Return [x, y] of the center of cell containing provided text 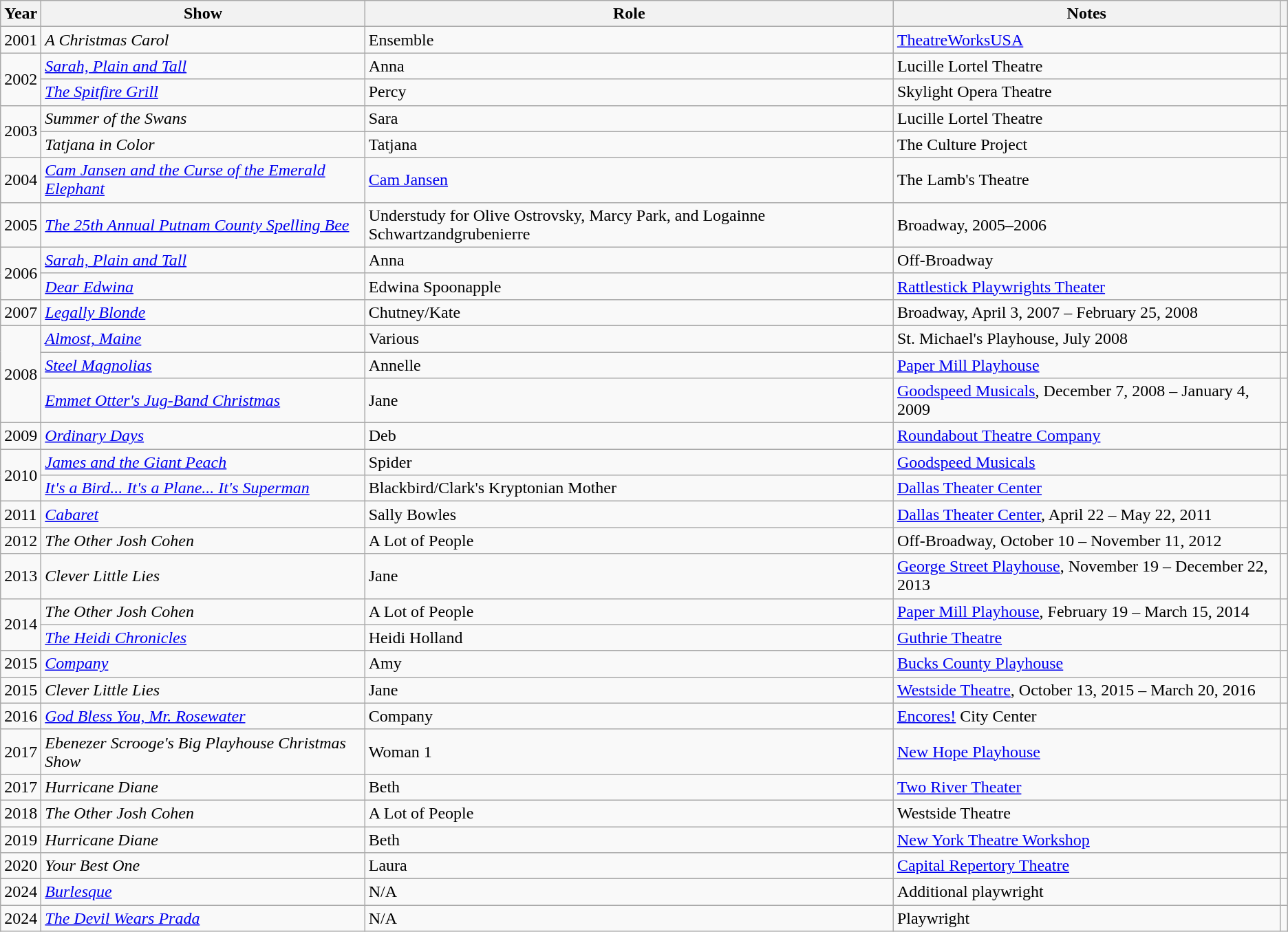
2018 [21, 813]
2010 [21, 475]
Off-Broadway [1086, 260]
Rattlestick Playwrights Theater [1086, 286]
Dallas Theater Center, April 22 – May 22, 2011 [1086, 514]
Encores! City Center [1086, 716]
Two River Theater [1086, 787]
Sally Bowles [629, 514]
Chutney/Kate [629, 312]
The Culture Project [1086, 144]
Off-Broadway, October 10 – November 11, 2012 [1086, 541]
Bucks County Playhouse [1086, 664]
George Street Playhouse, November 19 – December 22, 2013 [1086, 576]
Your Best One [203, 866]
Show [203, 14]
Legally Blonde [203, 312]
2009 [21, 436]
Goodspeed Musicals, December 7, 2008 – January 4, 2009 [1086, 400]
TheatreWorksUSA [1086, 40]
Additional playwright [1086, 892]
2004 [21, 180]
Almost, Maine [203, 338]
Broadway, 2005–2006 [1086, 224]
2014 [21, 625]
Paper Mill Playhouse [1086, 365]
2011 [21, 514]
Roundabout Theatre Company [1086, 436]
Annelle [629, 365]
Heidi Holland [629, 638]
Cam Jansen [629, 180]
Dallas Theater Center [1086, 488]
Broadway, April 3, 2007 – February 25, 2008 [1086, 312]
The Devil Wears Prada [203, 918]
Cam Jansen and the Curse of the Emerald Elephant [203, 180]
2016 [21, 716]
Dear Edwina [203, 286]
The Heidi Chronicles [203, 638]
2013 [21, 576]
Ebenezer Scrooge's Big Playhouse Christmas Show [203, 751]
Spider [629, 462]
The 25th Annual Putnam County Spelling Bee [203, 224]
Steel Magnolias [203, 365]
Guthrie Theatre [1086, 638]
St. Michael's Playhouse, July 2008 [1086, 338]
Deb [629, 436]
Role [629, 14]
New Hope Playhouse [1086, 751]
Woman 1 [629, 751]
2007 [21, 312]
Sara [629, 118]
Playwright [1086, 918]
It's a Bird... It's a Plane... It's Superman [203, 488]
Westside Theatre, October 13, 2015 – March 20, 2016 [1086, 690]
Percy [629, 92]
Ordinary Days [203, 436]
New York Theatre Workshop [1086, 840]
Cabaret [203, 514]
Notes [1086, 14]
2006 [21, 273]
Summer of the Swans [203, 118]
2003 [21, 131]
Westside Theatre [1086, 813]
Emmet Otter's Jug-Band Christmas [203, 400]
2012 [21, 541]
2019 [21, 840]
The Spitfire Grill [203, 92]
2002 [21, 79]
Year [21, 14]
Goodspeed Musicals [1086, 462]
The Lamb's Theatre [1086, 180]
2020 [21, 866]
God Bless You, Mr. Rosewater [203, 716]
Paper Mill Playhouse, February 19 – March 15, 2014 [1086, 611]
2001 [21, 40]
Edwina Spoonapple [629, 286]
Skylight Opera Theatre [1086, 92]
Understudy for Olive Ostrovsky, Marcy Park, and Logainne Schwartzandgrubenierre [629, 224]
Tatjana in Color [203, 144]
Tatjana [629, 144]
Blackbird/Clark's Kryptonian Mother [629, 488]
A Christmas Carol [203, 40]
Ensemble [629, 40]
Burlesque [203, 892]
2005 [21, 224]
Various [629, 338]
Laura [629, 866]
2008 [21, 374]
Amy [629, 664]
Capital Repertory Theatre [1086, 866]
James and the Giant Peach [203, 462]
